Identify which cell holds the provided text, then report its (X, Y) central coordinate. 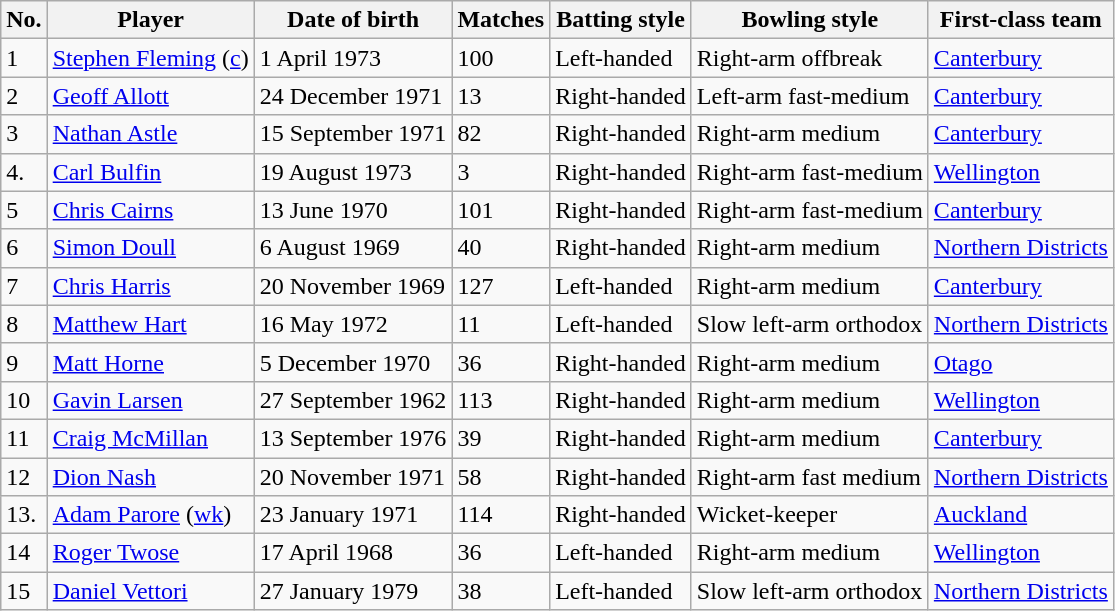
7 (24, 286)
20 November 1971 (353, 477)
10 (24, 400)
Right-arm fast medium (810, 477)
1 April 1973 (353, 58)
2 (24, 96)
Craig McMillan (150, 438)
100 (501, 58)
Daniel Vettori (150, 591)
17 April 1968 (353, 553)
No. (24, 20)
Carl Bulfin (150, 172)
5 December 1970 (353, 362)
Gavin Larsen (150, 400)
113 (501, 400)
39 (501, 438)
Matthew Hart (150, 324)
Auckland (1020, 515)
27 September 1962 (353, 400)
19 August 1973 (353, 172)
9 (24, 362)
Right-arm offbreak (810, 58)
12 (24, 477)
15 (24, 591)
24 December 1971 (353, 96)
4. (24, 172)
1 (24, 58)
Dion Nash (150, 477)
127 (501, 286)
38 (501, 591)
15 September 1971 (353, 134)
Simon Doull (150, 248)
40 (501, 248)
8 (24, 324)
Player (150, 20)
13. (24, 515)
Otago (1020, 362)
13 September 1976 (353, 438)
14 (24, 553)
114 (501, 515)
Batting style (621, 20)
6 August 1969 (353, 248)
Geoff Allott (150, 96)
Roger Twose (150, 553)
Stephen Fleming (c) (150, 58)
13 June 1970 (353, 210)
20 November 1969 (353, 286)
58 (501, 477)
27 January 1979 (353, 591)
5 (24, 210)
Date of birth (353, 20)
6 (24, 248)
Chris Cairns (150, 210)
82 (501, 134)
Left-arm fast-medium (810, 96)
Adam Parore (wk) (150, 515)
First-class team (1020, 20)
16 May 1972 (353, 324)
Matches (501, 20)
Matt Horne (150, 362)
Wicket-keeper (810, 515)
13 (501, 96)
23 January 1971 (353, 515)
Nathan Astle (150, 134)
Chris Harris (150, 286)
Bowling style (810, 20)
101 (501, 210)
